Return [x, y] of the center of cell containing provided text 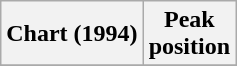
Chart (1994) [72, 34]
Peakposition [189, 34]
